Scan for the cell matching the given text and deliver its [x, y] coordinate at center. 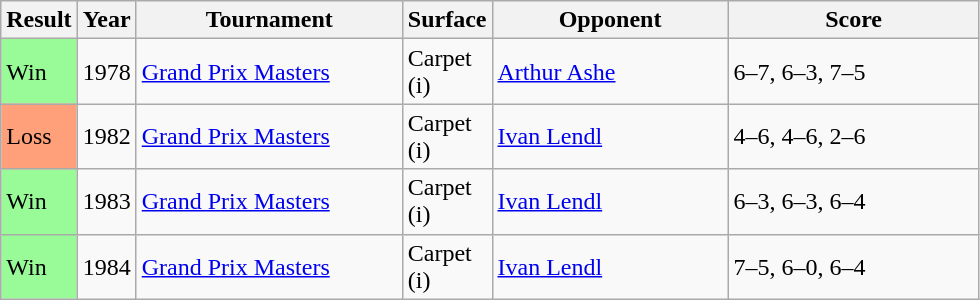
Result [39, 20]
6–3, 6–3, 6–4 [854, 202]
Tournament [269, 20]
Loss [39, 136]
Surface [447, 20]
1983 [106, 202]
Score [854, 20]
1984 [106, 266]
1982 [106, 136]
6–7, 6–3, 7–5 [854, 72]
Opponent [610, 20]
Arthur Ashe [610, 72]
4–6, 4–6, 2–6 [854, 136]
Year [106, 20]
7–5, 6–0, 6–4 [854, 266]
1978 [106, 72]
